Find where the given text appears and provide that cell's center as [x, y] coordinate. 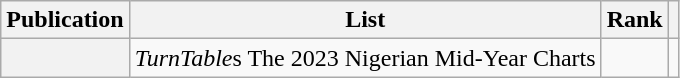
List [365, 20]
TurnTables The 2023 Nigerian Mid-Year Charts [365, 58]
Rank [634, 20]
Publication [65, 20]
